Detect which cell encompasses the target text, then output its [x, y] center coordinate. 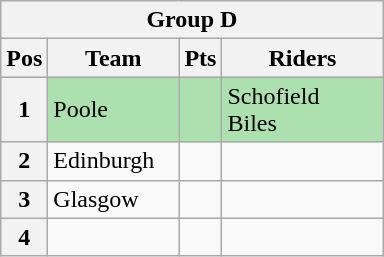
1 [24, 110]
Group D [192, 20]
3 [24, 199]
SchofieldBiles [302, 110]
Edinburgh [114, 161]
Riders [302, 58]
Team [114, 58]
2 [24, 161]
Poole [114, 110]
4 [24, 237]
Pts [200, 58]
Pos [24, 58]
Glasgow [114, 199]
